Find where the given text appears and provide that cell's center as [X, Y] coordinate. 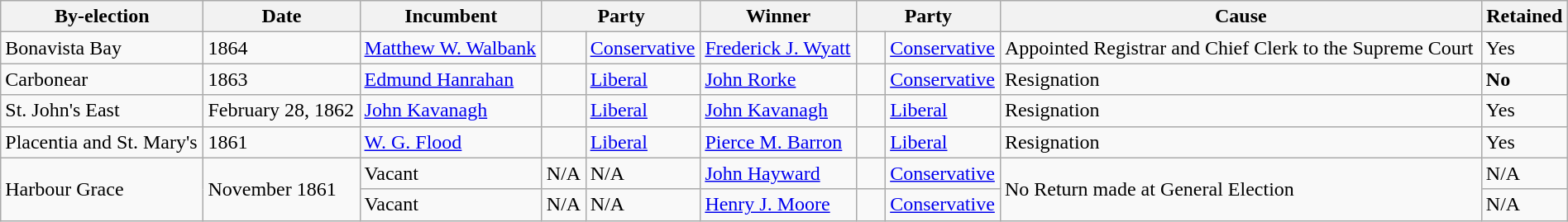
John Hayward [779, 173]
February 28, 1862 [281, 111]
Placentia and St. Mary's [103, 142]
Bonavista Bay [103, 48]
No [1524, 79]
November 1861 [281, 189]
Carbonear [103, 79]
By-election [103, 17]
Incumbent [451, 17]
1861 [281, 142]
John Rorke [779, 79]
Cause [1241, 17]
Matthew W. Walbank [451, 48]
1864 [281, 48]
Date [281, 17]
Retained [1524, 17]
Edmund Hanrahan [451, 79]
No Return made at General Election [1241, 189]
Harbour Grace [103, 189]
Frederick J. Wyatt [779, 48]
Henry J. Moore [779, 205]
St. John's East [103, 111]
Winner [779, 17]
Appointed Registrar and Chief Clerk to the Supreme Court [1241, 48]
Pierce M. Barron [779, 142]
W. G. Flood [451, 142]
1863 [281, 79]
